From the cell containing the given text, extract its center point as (x, y) coordinate. 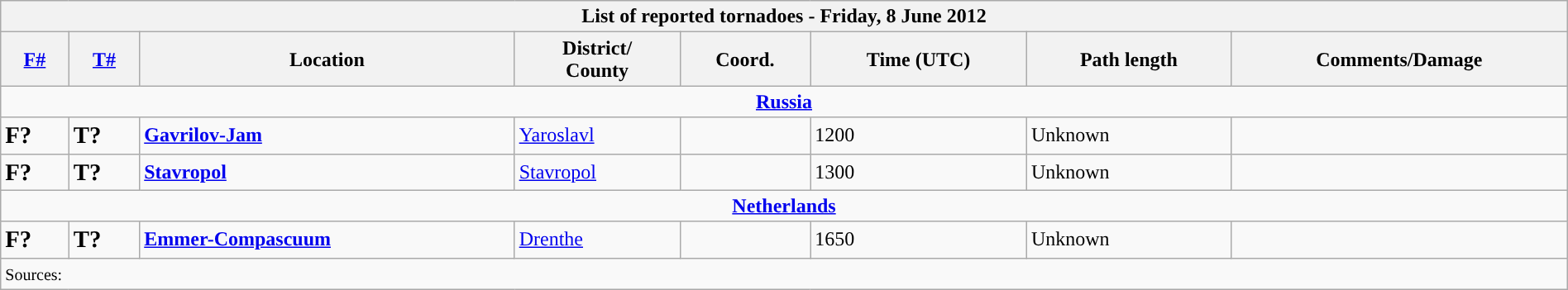
List of reported tornadoes - Friday, 8 June 2012 (784, 17)
Yaroslavl (597, 135)
Path length (1128, 59)
Sources: (784, 273)
1200 (919, 135)
District/County (597, 59)
Coord. (745, 59)
Gavrilov-Jam (327, 135)
Netherlands (784, 206)
Time (UTC) (919, 59)
Emmer-Compascuum (327, 240)
Russia (784, 102)
Location (327, 59)
T# (104, 59)
F# (35, 59)
1650 (919, 240)
Drenthe (597, 240)
1300 (919, 172)
Comments/Damage (1399, 59)
